Search for the cell housing the specified text and yield its (X, Y) center coordinate. 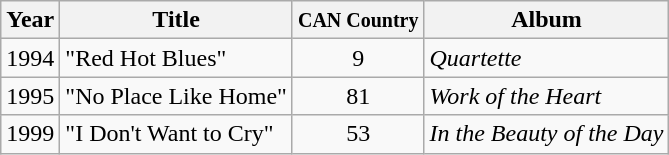
Year (30, 20)
1995 (30, 96)
"I Don't Want to Cry" (176, 134)
Title (176, 20)
"No Place Like Home" (176, 96)
1994 (30, 58)
1999 (30, 134)
9 (358, 58)
81 (358, 96)
"Red Hot Blues" (176, 58)
53 (358, 134)
Work of the Heart (546, 96)
CAN Country (358, 20)
In the Beauty of the Day (546, 134)
Quartette (546, 58)
Album (546, 20)
